Provide the (X, Y) coordinate of the cell's center where the given text is located.  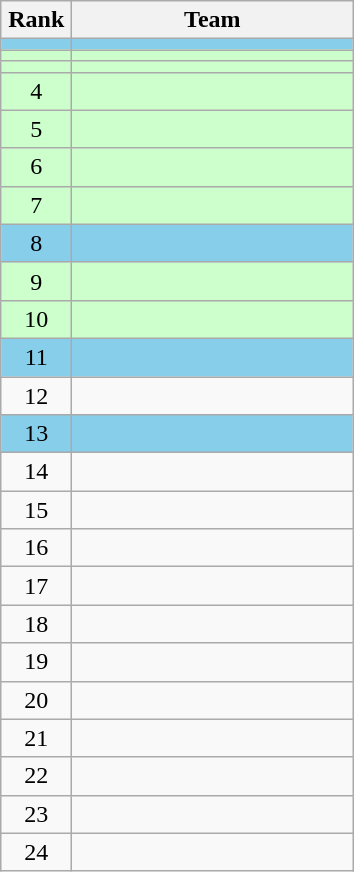
19 (36, 662)
Rank (36, 20)
23 (36, 814)
14 (36, 472)
12 (36, 395)
Team (212, 20)
18 (36, 624)
16 (36, 548)
5 (36, 129)
11 (36, 357)
8 (36, 243)
9 (36, 281)
20 (36, 700)
6 (36, 167)
7 (36, 205)
4 (36, 91)
24 (36, 852)
13 (36, 434)
10 (36, 319)
17 (36, 586)
21 (36, 738)
22 (36, 776)
15 (36, 510)
